Detect which cell encompasses the target text, then output its (X, Y) center coordinate. 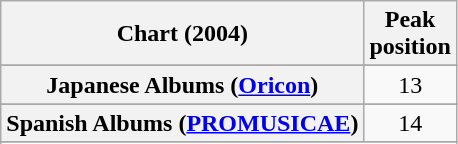
Chart (2004) (182, 34)
Japanese Albums (Oricon) (182, 85)
Spanish Albums (PROMUSICAE) (182, 123)
Peakposition (410, 34)
14 (410, 123)
13 (410, 85)
